Search for the cell housing the specified text and yield its (X, Y) center coordinate. 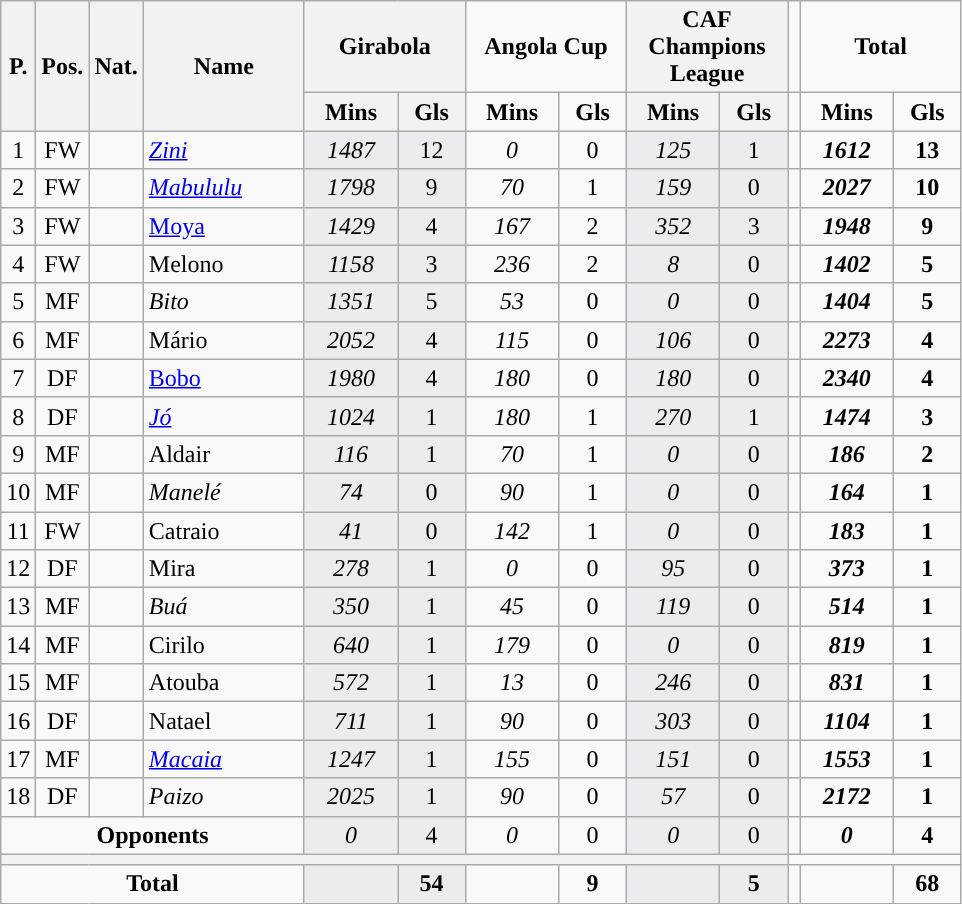
Girabola (384, 47)
125 (672, 150)
Nat. (116, 66)
572 (350, 683)
17 (18, 759)
270 (672, 416)
57 (672, 797)
119 (672, 607)
352 (672, 226)
711 (350, 721)
Bobo (224, 378)
159 (672, 188)
Mira (224, 569)
186 (846, 454)
1612 (846, 150)
Pos. (62, 66)
1158 (350, 264)
Angola Cup (546, 47)
2052 (350, 340)
1980 (350, 378)
2025 (350, 797)
Manelé (224, 492)
95 (672, 569)
Natael (224, 721)
Name (224, 66)
183 (846, 531)
373 (846, 569)
53 (512, 302)
106 (672, 340)
14 (18, 645)
151 (672, 759)
45 (512, 607)
74 (350, 492)
15 (18, 683)
7 (18, 378)
1104 (846, 721)
246 (672, 683)
142 (512, 531)
Zini (224, 150)
1404 (846, 302)
1553 (846, 759)
Jó (224, 416)
278 (350, 569)
18 (18, 797)
1798 (350, 188)
Moya (224, 226)
350 (350, 607)
Mabululu (224, 188)
167 (512, 226)
2340 (846, 378)
514 (846, 607)
CAF Champions League (706, 47)
2027 (846, 188)
819 (846, 645)
115 (512, 340)
640 (350, 645)
16 (18, 721)
1351 (350, 302)
155 (512, 759)
236 (512, 264)
164 (846, 492)
Catraio (224, 531)
1487 (350, 150)
179 (512, 645)
Mário (224, 340)
68 (927, 884)
116 (350, 454)
1402 (846, 264)
Aldair (224, 454)
2273 (846, 340)
Bito (224, 302)
Atouba (224, 683)
1024 (350, 416)
41 (350, 531)
Macaia (224, 759)
1474 (846, 416)
Cirilo (224, 645)
1247 (350, 759)
6 (18, 340)
54 (432, 884)
P. (18, 66)
1429 (350, 226)
1948 (846, 226)
Melono (224, 264)
Paizo (224, 797)
303 (672, 721)
11 (18, 531)
Buá (224, 607)
Opponents (153, 835)
831 (846, 683)
2172 (846, 797)
